For the text-containing cell, return its midpoint in (x, y) coordinate format. 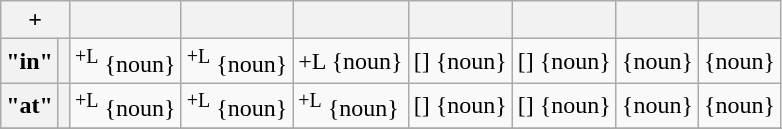
+ (36, 20)
"at" (30, 106)
"in" (30, 62)
